Locate the cell with the specified text and output its (X, Y) center coordinate. 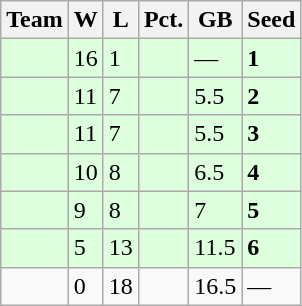
Pct. (163, 20)
16 (86, 58)
10 (86, 172)
GB (216, 20)
L (120, 20)
6.5 (216, 172)
2 (272, 96)
11.5 (216, 248)
18 (120, 286)
0 (86, 286)
Team (35, 20)
3 (272, 134)
4 (272, 172)
9 (86, 210)
W (86, 20)
16.5 (216, 286)
13 (120, 248)
6 (272, 248)
Seed (272, 20)
